Search for the cell housing the specified text and yield its (X, Y) center coordinate. 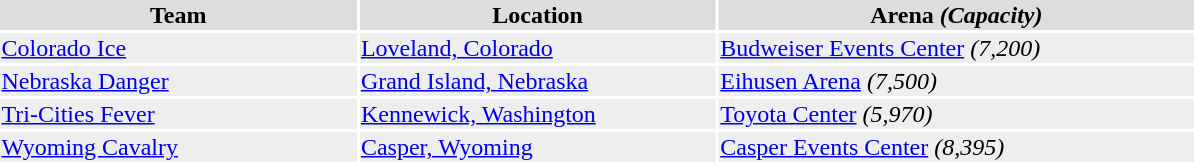
Budweiser Events Center (7,200) (956, 48)
Loveland, Colorado (537, 48)
Team (178, 15)
Tri-Cities Fever (178, 114)
Location (537, 15)
Kennewick, Washington (537, 114)
Wyoming Cavalry (178, 147)
Nebraska Danger (178, 81)
Colorado Ice (178, 48)
Casper, Wyoming (537, 147)
Casper Events Center (8,395) (956, 147)
Toyota Center (5,970) (956, 114)
Eihusen Arena (7,500) (956, 81)
Arena (Capacity) (956, 15)
Grand Island, Nebraska (537, 81)
